Extract the [X, Y] coordinate from the center of the cell holding the provided text.  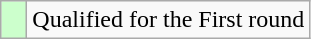
Qualified for the First round [168, 20]
